For the text-containing cell, return its midpoint in (X, Y) coordinate format. 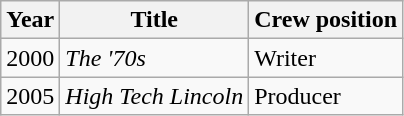
Title (154, 20)
Producer (326, 96)
Year (30, 20)
2005 (30, 96)
The '70s (154, 58)
Writer (326, 58)
Crew position (326, 20)
2000 (30, 58)
High Tech Lincoln (154, 96)
